For the text-containing cell, return its midpoint in [x, y] coordinate format. 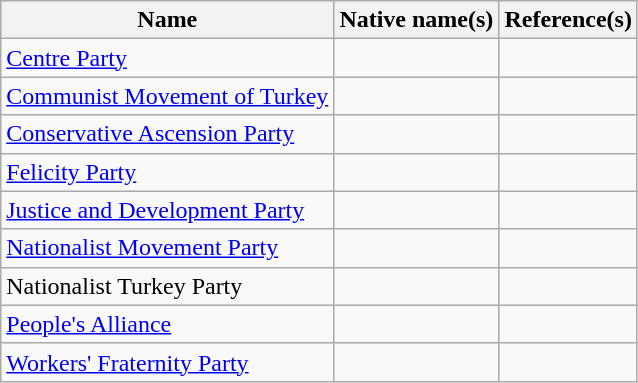
Felicity Party [168, 172]
Centre Party [168, 58]
Workers' Fraternity Party [168, 362]
Name [168, 20]
Justice and Development Party [168, 210]
Communist Movement of Turkey [168, 96]
Conservative Ascension Party [168, 134]
Nationalist Turkey Party [168, 286]
Reference(s) [568, 20]
Native name(s) [416, 20]
People's Alliance [168, 324]
Nationalist Movement Party [168, 248]
